Find where the given text appears and provide that cell's center as (X, Y) coordinate. 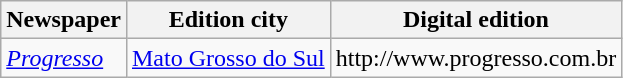
Edition city (228, 20)
Digital edition (476, 20)
http://www.progresso.com.br (476, 58)
Progresso (64, 58)
Mato Grosso do Sul (228, 58)
Newspaper (64, 20)
